Return the [X, Y] coordinate for the center point of the cell that contains the specified text.  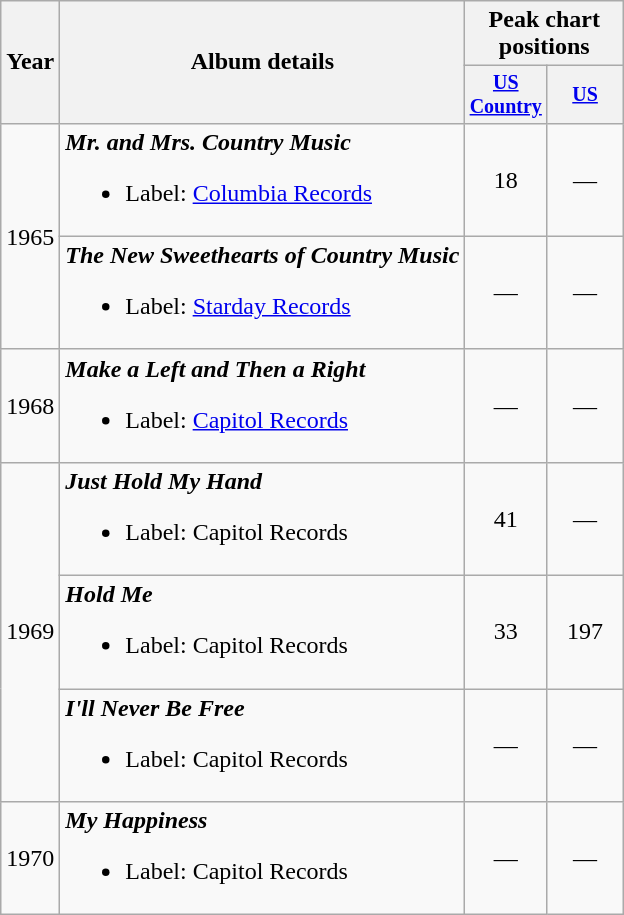
Year [30, 62]
US Country [506, 94]
Peak chart positions [544, 34]
1968 [30, 406]
1965 [30, 236]
My HappinessLabel: Capitol Records [262, 858]
18 [506, 180]
41 [506, 518]
Just Hold My HandLabel: Capitol Records [262, 518]
1970 [30, 858]
Mr. and Mrs. Country MusicLabel: Columbia Records [262, 180]
33 [506, 632]
Make a Left and Then a RightLabel: Capitol Records [262, 406]
The New Sweethearts of Country MusicLabel: Starday Records [262, 292]
Album details [262, 62]
197 [586, 632]
I'll Never Be FreeLabel: Capitol Records [262, 746]
US [586, 94]
1969 [30, 632]
Hold MeLabel: Capitol Records [262, 632]
